Extract the (X, Y) coordinate from the center of the cell holding the provided text.  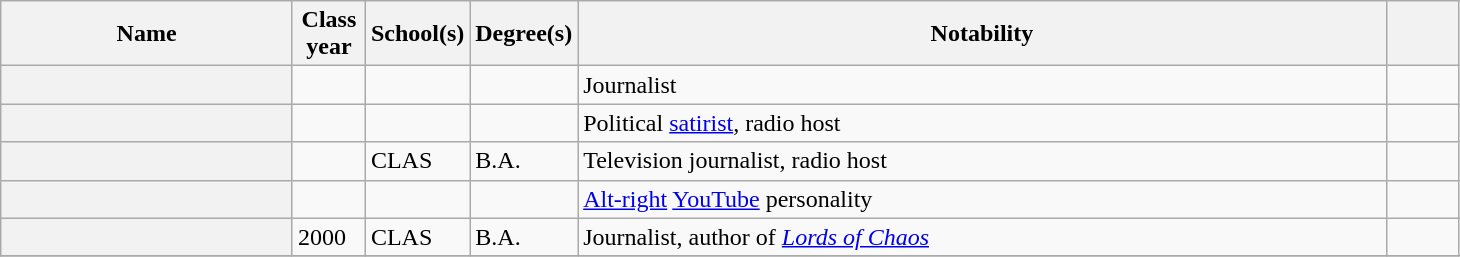
Journalist (982, 85)
2000 (328, 237)
School(s) (417, 34)
Alt-right YouTube personality (982, 199)
Journalist, author of Lords of Chaos (982, 237)
Class year (328, 34)
Television journalist, radio host (982, 161)
Name (147, 34)
Notability (982, 34)
Degree(s) (524, 34)
Political satirist, radio host (982, 123)
